Detect which cell encompasses the target text, then output its [x, y] center coordinate. 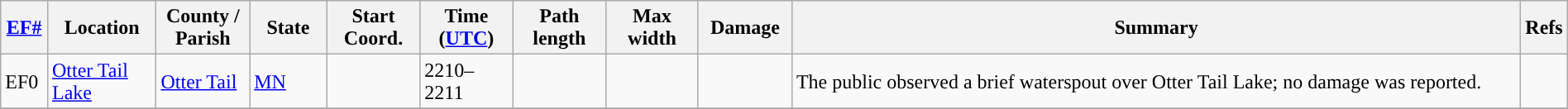
Path length [559, 28]
2210–2211 [466, 81]
Otter Tail Lake [102, 81]
Time (UTC) [466, 28]
Max width [652, 28]
EF# [25, 28]
Summary [1156, 28]
Damage [744, 28]
Start Coord. [374, 28]
The public observed a brief waterspout over Otter Tail Lake; no damage was reported. [1156, 81]
MN [289, 81]
Refs [1545, 28]
Location [102, 28]
County / Parish [203, 28]
EF0 [25, 81]
Otter Tail [203, 81]
State [289, 28]
